Locate the cell with the specified text and output its [X, Y] center coordinate. 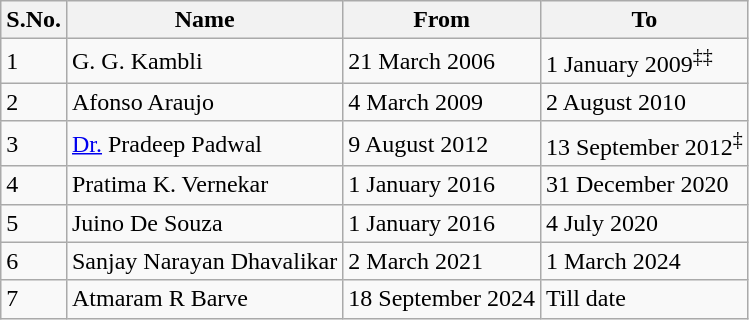
Sanjay Narayan Dhavalikar [204, 261]
4 March 2009 [442, 102]
4 [34, 185]
Till date [644, 299]
5 [34, 223]
6 [34, 261]
9 August 2012 [442, 144]
2 March 2021 [442, 261]
4 July 2020 [644, 223]
2 August 2010 [644, 102]
S.No. [34, 20]
21 March 2006 [442, 62]
1 March 2024 [644, 261]
From [442, 20]
1 [34, 62]
G. G. Kambli [204, 62]
1 January 2009‡‡ [644, 62]
2 [34, 102]
Juino De Souza [204, 223]
Afonso Araujo [204, 102]
Name [204, 20]
13 September 2012‡ [644, 144]
Atmaram R Barve [204, 299]
Dr. Pradeep Padwal [204, 144]
3 [34, 144]
Pratima K. Vernekar [204, 185]
31 December 2020 [644, 185]
7 [34, 299]
18 September 2024 [442, 299]
To [644, 20]
